Search for the cell housing the specified text and yield its (X, Y) center coordinate. 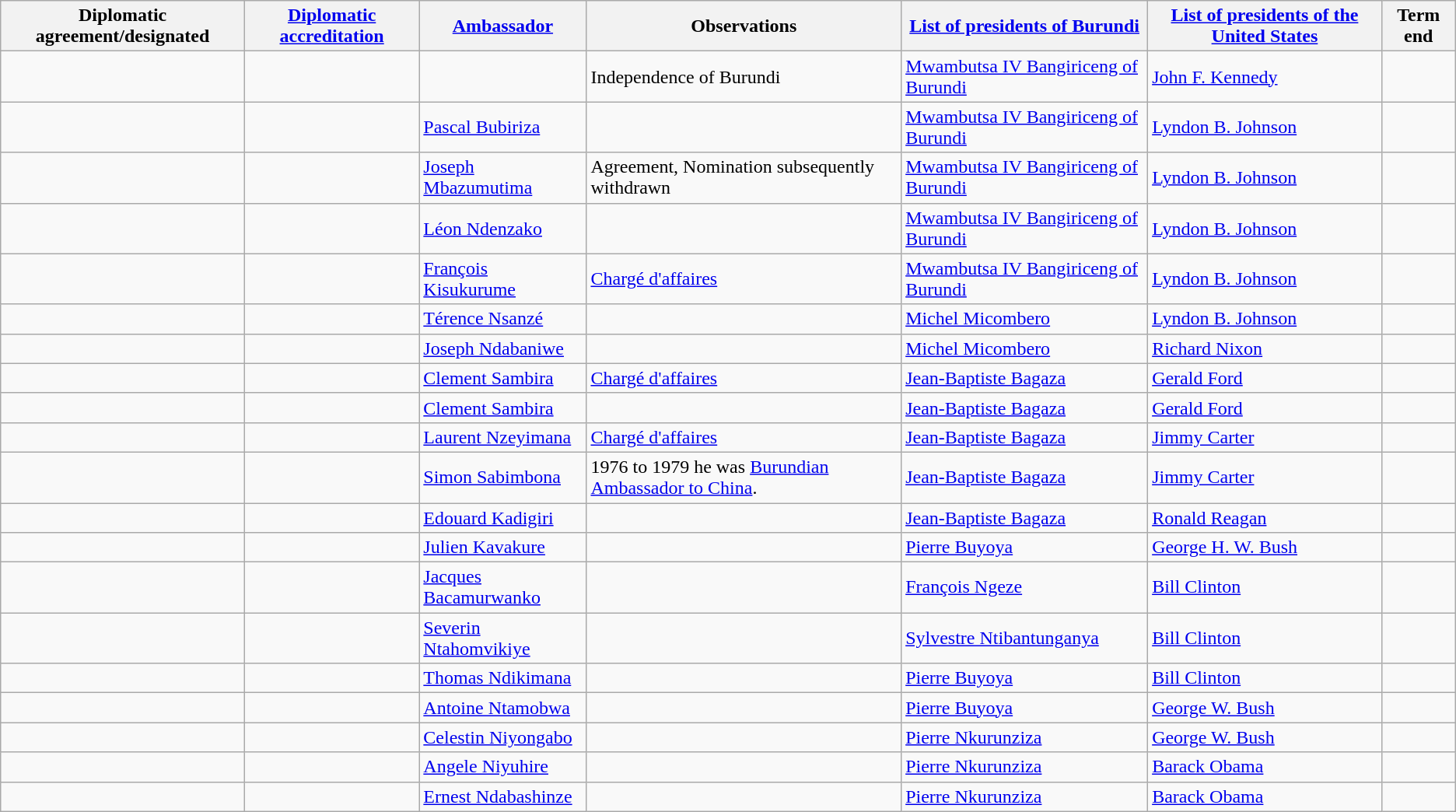
Pascal Bubiriza (502, 128)
Term end (1419, 26)
Jacques Bacamurwanko (502, 588)
Térence Nsanzé (502, 319)
George H. W. Bush (1265, 548)
Joseph Mbazumutima (502, 177)
1976 to 1979 he was Burundian Ambassador to China. (744, 478)
List of presidents of Burundi (1025, 26)
Observations (744, 26)
Edouard Kadigiri (502, 517)
Sylvestre Ntibantunganya (1025, 638)
Thomas Ndikimana (502, 678)
Richard Nixon (1265, 348)
Angele Niyuhire (502, 767)
Joseph Ndabaniwe (502, 348)
Diplomatic accreditation (331, 26)
Diplomatic agreement/designated (123, 26)
Ronald Reagan (1265, 517)
Ambassador (502, 26)
Antoine Ntamobwa (502, 708)
Léon Ndenzako (502, 229)
Laurent Nzeyimana (502, 437)
Simon Sabimbona (502, 478)
John F. Kennedy (1265, 76)
Independence of Burundi (744, 76)
Ernest Ndabashinze (502, 796)
Celestin Niyongabo (502, 737)
Julien Kavakure (502, 548)
List of presidents of the United States (1265, 26)
François Kisukurume (502, 278)
François Ngeze (1025, 588)
Agreement, Nomination subsequently withdrawn (744, 177)
Severin Ntahomvikiye (502, 638)
